Search for the cell housing the specified text and yield its (X, Y) center coordinate. 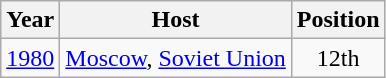
12th (338, 58)
Moscow, Soviet Union (176, 58)
1980 (30, 58)
Year (30, 20)
Position (338, 20)
Host (176, 20)
